Provide the [x, y] coordinate of the cell's center where the given text is located.  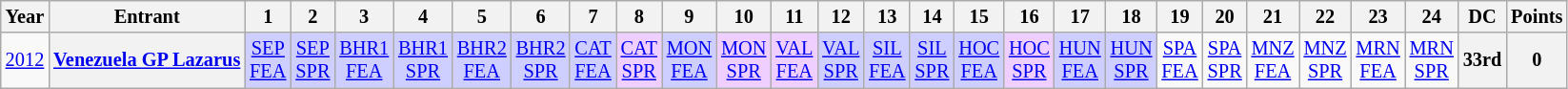
BHR1SPR [423, 60]
2 [312, 16]
19 [1179, 16]
20 [1225, 16]
SEPFEA [268, 60]
VALSPR [840, 60]
MRNSPR [1432, 60]
CATSPR [639, 60]
Entrant [147, 16]
18 [1132, 16]
33rd [1482, 60]
12 [840, 16]
MONSPR [743, 60]
21 [1273, 16]
HUNFEA [1080, 60]
5 [482, 16]
22 [1326, 16]
SILSPR [932, 60]
MRNFEA [1378, 60]
15 [979, 16]
10 [743, 16]
16 [1029, 16]
SEPSPR [312, 60]
11 [794, 16]
MONFEA [690, 60]
VALFEA [794, 60]
17 [1080, 16]
MNZSPR [1326, 60]
DC [1482, 16]
Venezuela GP Lazarus [147, 60]
3 [364, 16]
Year [25, 16]
MNZFEA [1273, 60]
HUNSPR [1132, 60]
BHR1FEA [364, 60]
BHR2FEA [482, 60]
9 [690, 16]
13 [887, 16]
1 [268, 16]
23 [1378, 16]
2012 [25, 60]
SILFEA [887, 60]
SPAFEA [1179, 60]
HOCSPR [1029, 60]
24 [1432, 16]
0 [1537, 60]
BHR2SPR [541, 60]
14 [932, 16]
6 [541, 16]
SPASPR [1225, 60]
Points [1537, 16]
8 [639, 16]
7 [593, 16]
HOCFEA [979, 60]
4 [423, 16]
CATFEA [593, 60]
